Provide the (X, Y) coordinate of the cell's center where the given text is located.  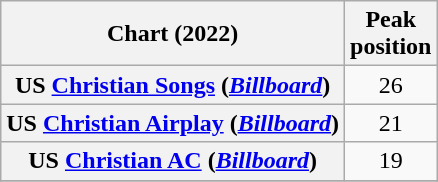
Peakposition (391, 34)
26 (391, 85)
21 (391, 123)
US Christian Airplay (Billboard) (173, 123)
Chart (2022) (173, 34)
19 (391, 161)
US Christian AC (Billboard) (173, 161)
US Christian Songs (Billboard) (173, 85)
